Capture the cell that displays the provided text and extract its (x, y) central coordinate. 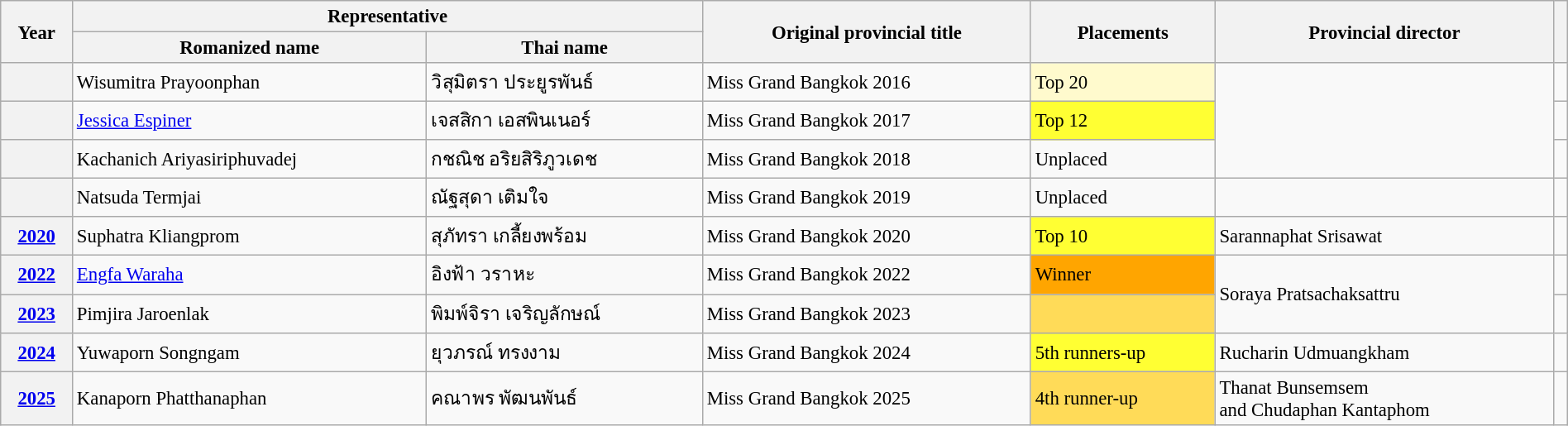
Placements (1123, 31)
ณัฐสุดา เติมใจ (565, 199)
Miss Grand Bangkok 2024 (867, 352)
คณาพร พัฒนพันธ์ (565, 399)
Top 12 (1123, 121)
Miss Grand Bangkok 2017 (867, 121)
2024 (36, 352)
Thai name (565, 48)
Pimjira Jaroenlak (250, 314)
Top 10 (1123, 237)
Wisumitra Prayoonphan (250, 83)
Original provincial title (867, 31)
Miss Grand Bangkok 2018 (867, 159)
Miss Grand Bangkok 2022 (867, 275)
พิมพ์จิรา เจริญลักษณ์ (565, 314)
ยุวภรณ์ ทรงงาม (565, 352)
Year (36, 31)
Rucharin Udmuangkham (1384, 352)
Sarannaphat Srisawat (1384, 237)
Yuwaporn Songngam (250, 352)
Miss Grand Bangkok 2016 (867, 83)
สุภัทรา เกลี้ยงพร้อม (565, 237)
กชณิช อริยสิริภูวเดช (565, 159)
Kanaporn Phatthanaphan (250, 399)
เจสสิกา เอสพินเนอร์ (565, 121)
2023 (36, 314)
Miss Grand Bangkok 2019 (867, 199)
Soraya Pratsachaksattru (1384, 294)
Romanized name (250, 48)
2020 (36, 237)
Natsuda Termjai (250, 199)
Jessica Espiner (250, 121)
Miss Grand Bangkok 2020 (867, 237)
2025 (36, 399)
Winner (1123, 275)
อิงฟ้า วราหะ (565, 275)
4th runner-up (1123, 399)
5th runners-up (1123, 352)
Miss Grand Bangkok 2025 (867, 399)
Miss Grand Bangkok 2023 (867, 314)
Engfa Waraha (250, 275)
Suphatra Kliangprom (250, 237)
Top 20 (1123, 83)
Thanat Bunsemsem and Chudaphan Kantaphom (1384, 399)
Kachanich Ariyasiriphuvadej (250, 159)
Provincial director (1384, 31)
2022 (36, 275)
Representative (388, 17)
วิสุมิตรา ประยูรพันธ์ (565, 83)
